Determine the [X, Y] coordinate at the center of the cell enclosing the given text.  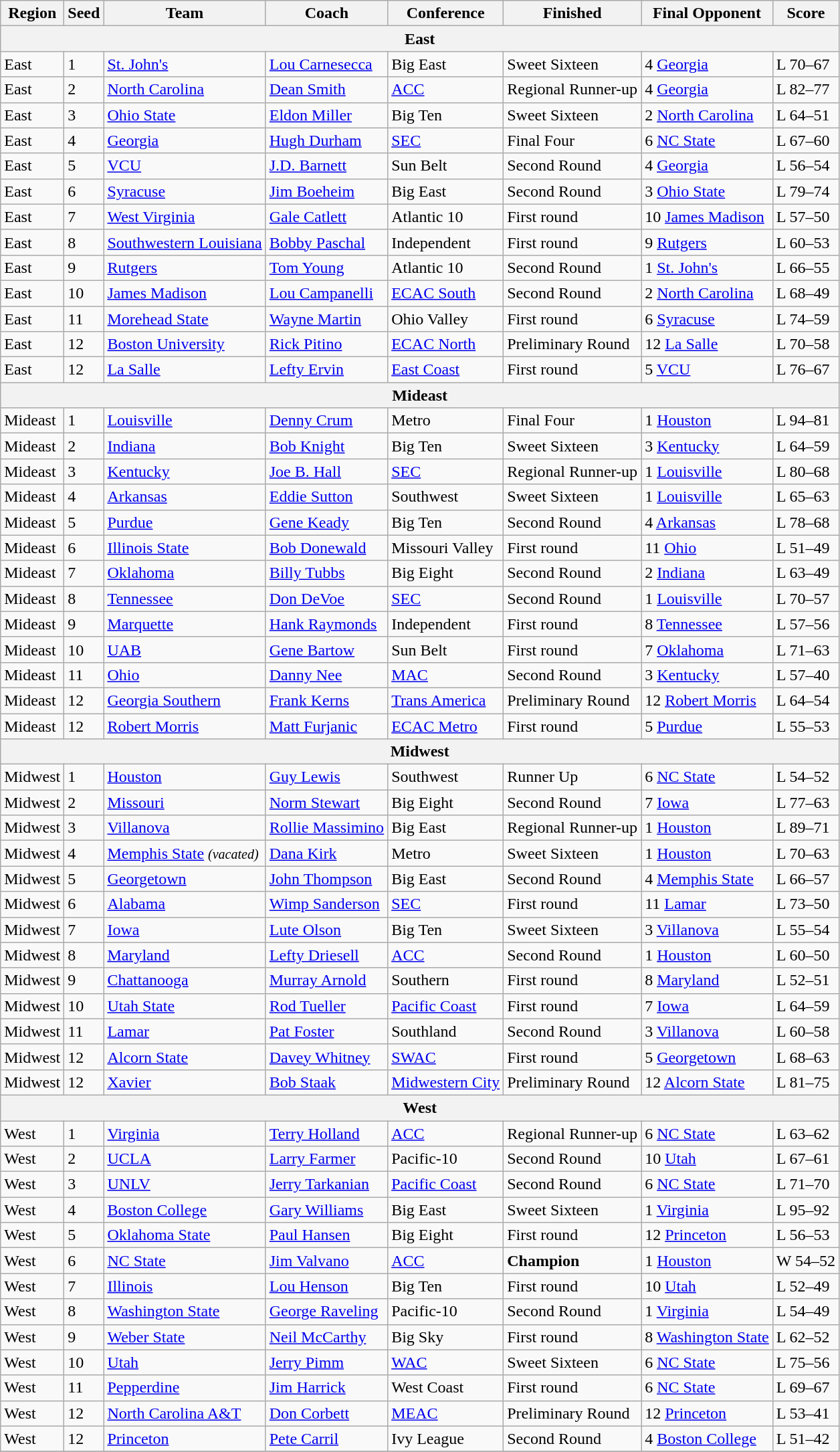
UCLA [185, 1159]
Memphis State (vacated) [185, 853]
6 Syracuse [708, 319]
Southwestern Louisiana [185, 242]
L 60–58 [805, 1031]
Southland [445, 1031]
Frank Kerns [326, 700]
L 64–54 [805, 700]
Jim Boeheim [326, 191]
Oklahoma [185, 573]
Maryland [185, 955]
Region [32, 13]
L 80–68 [805, 472]
Ohio Valley [445, 319]
4 Boston College [708, 1439]
ECAC Metro [445, 726]
Rutgers [185, 268]
Virginia [185, 1134]
Syracuse [185, 191]
Guy Lewis [326, 777]
Coach [326, 13]
L 54–52 [805, 777]
Champion [572, 1261]
Lou Carnesecca [326, 64]
J.D. Barnett [326, 166]
L 75–56 [805, 1362]
Bob Donewald [326, 548]
Washington State [185, 1312]
L 77–63 [805, 803]
Utah State [185, 1006]
2 Indiana [708, 573]
Weber State [185, 1337]
Wimp Sanderson [326, 904]
Illinois [185, 1286]
MAC [445, 675]
Wayne Martin [326, 319]
L 57–40 [805, 675]
West Virginia [185, 217]
8 Maryland [708, 980]
Rod Tueller [326, 1006]
L 95–92 [805, 1210]
Matt Furjanic [326, 726]
MEAC [445, 1413]
NC State [185, 1261]
L 70–63 [805, 853]
Kentucky [185, 472]
Joe B. Hall [326, 472]
Gene Keady [326, 522]
9 Rutgers [708, 242]
James Madison [185, 293]
L 70–58 [805, 344]
L 67–60 [805, 140]
Boston College [185, 1210]
Big Sky [445, 1337]
Bobby Paschal [326, 242]
Arkansas [185, 497]
L 64–51 [805, 115]
W 54–52 [805, 1261]
St. John's [185, 64]
Lou Campanelli [326, 293]
Missouri [185, 803]
Gary Williams [326, 1210]
L 57–56 [805, 624]
L 56–54 [805, 166]
Lamar [185, 1031]
Villanova [185, 828]
Missouri Valley [445, 548]
L 51–42 [805, 1439]
UNLV [185, 1184]
Bob Knight [326, 446]
Neil McCarthy [326, 1337]
L 73–50 [805, 904]
L 56–53 [805, 1235]
12 La Salle [708, 344]
L 89–71 [805, 828]
8 Tennessee [708, 624]
George Raveling [326, 1312]
L 60–50 [805, 955]
Eldon Miller [326, 115]
Trans America [445, 700]
L 66–55 [805, 268]
Pete Carril [326, 1439]
Princeton [185, 1439]
Pat Foster [326, 1031]
Oklahoma State [185, 1235]
Marquette [185, 624]
Southern [445, 980]
L 70–67 [805, 64]
Eddie Sutton [326, 497]
L 54–49 [805, 1312]
Ohio [185, 675]
Murray Arnold [326, 980]
Larry Farmer [326, 1159]
Team [185, 13]
L 74–59 [805, 319]
10 James Madison [708, 217]
5 VCU [708, 370]
Jim Valvano [326, 1261]
Utah [185, 1362]
ECAC North [445, 344]
L 68–63 [805, 1057]
L 55–53 [805, 726]
12 Alcorn State [708, 1082]
Billy Tubbs [326, 573]
Jim Harrick [326, 1388]
Danny Nee [326, 675]
Davey Whitney [326, 1057]
Georgia Southern [185, 700]
L 63–49 [805, 573]
SWAC [445, 1057]
Louisville [185, 421]
L 68–49 [805, 293]
L 70–57 [805, 599]
Runner Up [572, 777]
John Thompson [326, 879]
3 Ohio State [708, 191]
Gale Catlett [326, 217]
1 St. John's [708, 268]
7 Oklahoma [708, 649]
L 76–67 [805, 370]
Bob Staak [326, 1082]
Dana Kirk [326, 853]
Purdue [185, 522]
Morehead State [185, 319]
Iowa [185, 930]
Boston University [185, 344]
L 52–49 [805, 1286]
Lefty Driesell [326, 955]
VCU [185, 166]
Don DeVoe [326, 599]
Lefty Ervin [326, 370]
Gene Bartow [326, 649]
Georgia [185, 140]
L 69–67 [805, 1388]
Illinois State [185, 548]
Ivy League [445, 1439]
L 66–57 [805, 879]
Paul Hansen [326, 1235]
L 52–51 [805, 980]
L 82–77 [805, 90]
Houston [185, 777]
L 65–63 [805, 497]
L 71–63 [805, 649]
Tennessee [185, 599]
Ohio State [185, 115]
8 Washington State [708, 1337]
4 Arkansas [708, 522]
Hugh Durham [326, 140]
Lou Henson [326, 1286]
Jerry Pimm [326, 1362]
Midwestern City [445, 1082]
L 63–62 [805, 1134]
L 67–61 [805, 1159]
Indiana [185, 446]
Rick Pitino [326, 344]
4 Memphis State [708, 879]
Score [805, 13]
North Carolina A&T [185, 1413]
WAC [445, 1362]
Alcorn State [185, 1057]
Final Opponent [708, 13]
Jerry Tarkanian [326, 1184]
Terry Holland [326, 1134]
Dean Smith [326, 90]
L 55–54 [805, 930]
Alabama [185, 904]
L 71–70 [805, 1184]
Rollie Massimino [326, 828]
Conference [445, 13]
11 Lamar [708, 904]
Georgetown [185, 879]
East Coast [445, 370]
L 53–41 [805, 1413]
Seed [84, 13]
West Coast [445, 1388]
UAB [185, 649]
L 78–68 [805, 522]
ECAC South [445, 293]
Don Corbett [326, 1413]
L 94–81 [805, 421]
La Salle [185, 370]
L 51–49 [805, 548]
L 81–75 [805, 1082]
5 Georgetown [708, 1057]
North Carolina [185, 90]
L 79–74 [805, 191]
Xavier [185, 1082]
5 Purdue [708, 726]
11 Ohio [708, 548]
Pepperdine [185, 1388]
L 60–53 [805, 242]
L 62–52 [805, 1337]
Chattanooga [185, 980]
Lute Olson [326, 930]
12 Robert Morris [708, 700]
Tom Young [326, 268]
Norm Stewart [326, 803]
L 57–50 [805, 217]
Robert Morris [185, 726]
Finished [572, 13]
Hank Raymonds [326, 624]
Denny Crum [326, 421]
